Determine the (X, Y) coordinate at the center of the cell enclosing the given text.  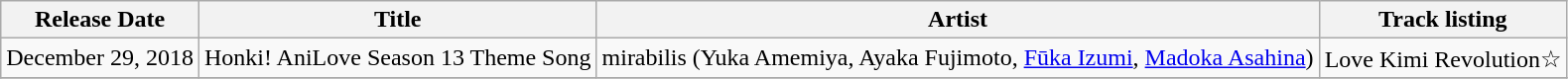
mirabilis (Yuka Amemiya, Ayaka Fujimoto, Fūka Izumi, Madoka Asahina) (958, 58)
Artist (958, 20)
December 29, 2018 (100, 58)
Title (397, 20)
Track listing (1443, 20)
Love Kimi Revolution☆ (1443, 58)
Honki! AniLove Season 13 Theme Song (397, 58)
Release Date (100, 20)
